Detect which cell encompasses the target text, then output its (x, y) center coordinate. 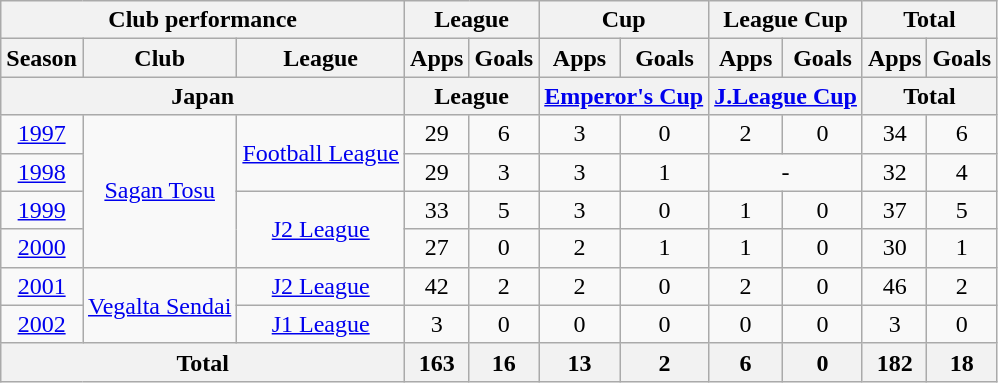
Club performance (203, 20)
Vegalta Sendai (159, 305)
30 (894, 248)
32 (894, 172)
46 (894, 286)
2001 (42, 286)
2000 (42, 248)
Football League (321, 153)
2002 (42, 324)
1999 (42, 210)
37 (894, 210)
18 (962, 362)
J1 League (321, 324)
J.League Cup (786, 96)
42 (437, 286)
Season (42, 58)
1997 (42, 134)
Emperor's Cup (624, 96)
- (786, 172)
Cup (624, 20)
Japan (203, 96)
27 (437, 248)
Sagan Tosu (159, 191)
Club (159, 58)
1998 (42, 172)
16 (504, 362)
33 (437, 210)
13 (580, 362)
4 (962, 172)
34 (894, 134)
163 (437, 362)
182 (894, 362)
League Cup (786, 20)
